Find where the given text appears and provide that cell's center as (X, Y) coordinate. 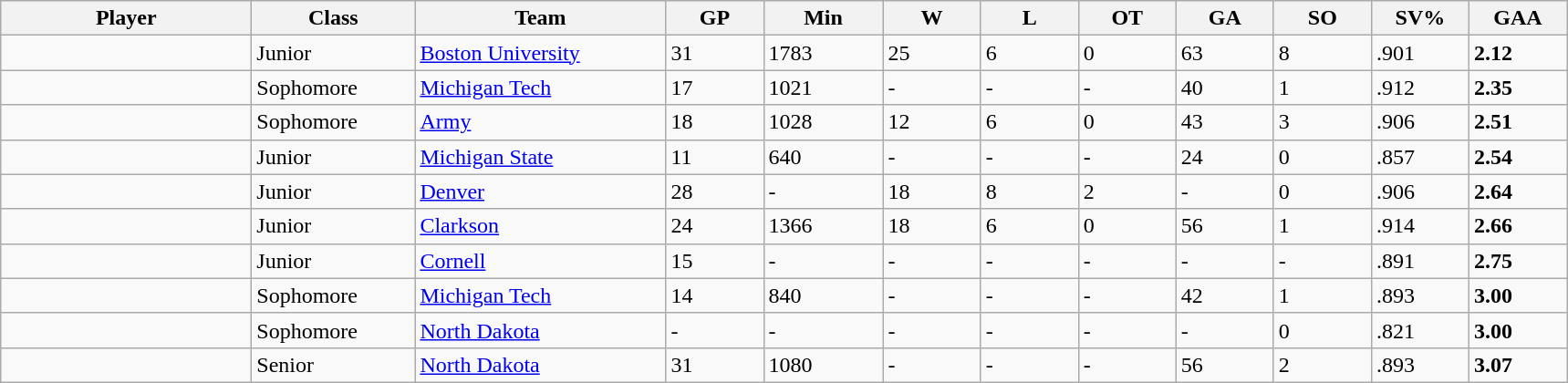
GA (1224, 18)
3.07 (1518, 365)
GAA (1518, 18)
28 (715, 191)
1080 (823, 365)
.821 (1419, 330)
1028 (823, 122)
L (1029, 18)
GP (715, 18)
3 (1323, 122)
2.12 (1518, 53)
Boston University (540, 53)
Denver (540, 191)
.901 (1419, 53)
Player (126, 18)
.914 (1419, 226)
SV% (1419, 18)
840 (823, 295)
W (932, 18)
17 (715, 88)
Army (540, 122)
40 (1224, 88)
2.51 (1518, 122)
12 (932, 122)
2.35 (1518, 88)
640 (823, 157)
2.54 (1518, 157)
42 (1224, 295)
11 (715, 157)
Clarkson (540, 226)
2.64 (1518, 191)
1366 (823, 226)
OT (1127, 18)
.891 (1419, 261)
1021 (823, 88)
Team (540, 18)
63 (1224, 53)
Michigan State (540, 157)
.912 (1419, 88)
Min (823, 18)
14 (715, 295)
25 (932, 53)
Cornell (540, 261)
.857 (1419, 157)
1783 (823, 53)
Senior (334, 365)
15 (715, 261)
2.75 (1518, 261)
Class (334, 18)
43 (1224, 122)
SO (1323, 18)
2.66 (1518, 226)
